Find where the given text appears and provide that cell's center as [X, Y] coordinate. 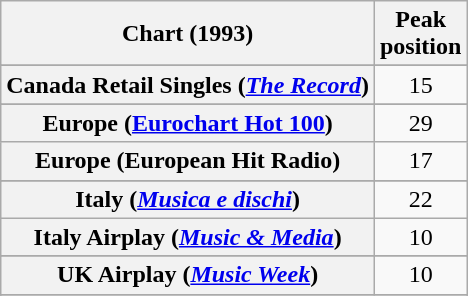
Europe (European Hit Radio) [188, 161]
Chart (1993) [188, 34]
Canada Retail Singles (The Record) [188, 85]
Italy (Musica e dischi) [188, 199]
22 [420, 199]
29 [420, 123]
UK Airplay (Music Week) [188, 275]
Italy Airplay (Music & Media) [188, 237]
17 [420, 161]
15 [420, 85]
Europe (Eurochart Hot 100) [188, 123]
Peakposition [420, 34]
